Determine the (X, Y) coordinate at the center of the cell enclosing the given text.  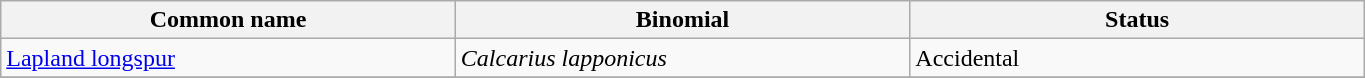
Common name (228, 20)
Accidental (1138, 58)
Status (1138, 20)
Binomial (682, 20)
Calcarius lapponicus (682, 58)
Lapland longspur (228, 58)
